Scan for the cell matching the given text and deliver its (X, Y) coordinate at center. 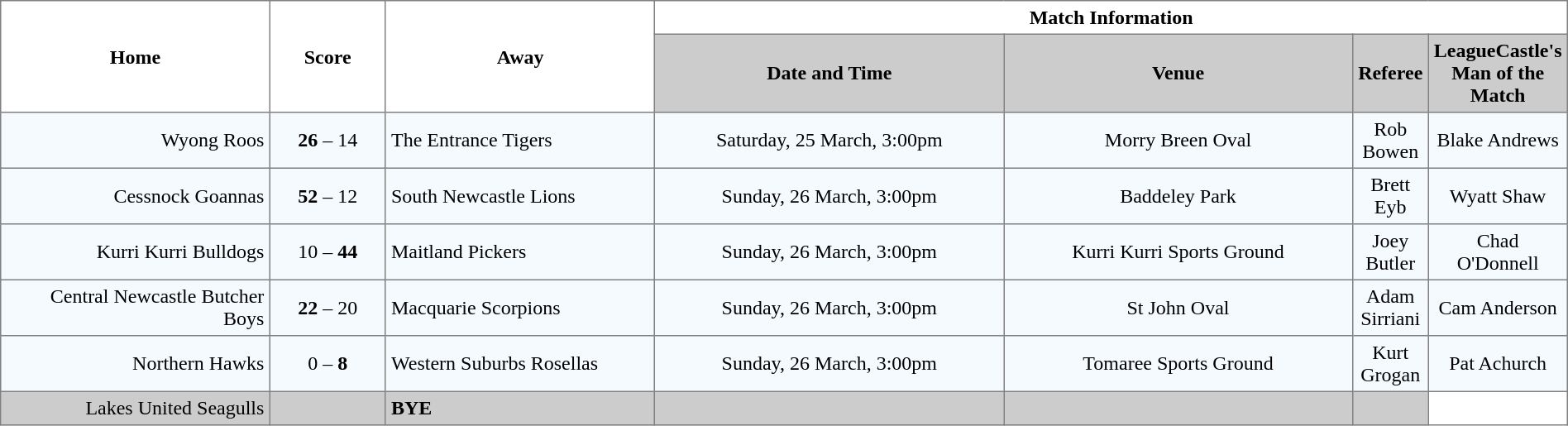
Score (327, 56)
South Newcastle Lions (520, 196)
Northern Hawks (136, 364)
Lakes United Seagulls (136, 408)
Venue (1178, 73)
Home (136, 56)
Central Newcastle Butcher Boys (136, 308)
10 – 44 (327, 252)
LeagueCastle's Man of the Match (1498, 73)
Cam Anderson (1498, 308)
Brett Eyb (1390, 196)
Kurri Kurri Bulldogs (136, 252)
Wyong Roos (136, 141)
Wyatt Shaw (1498, 196)
Match Information (1111, 17)
Macquarie Scorpions (520, 308)
26 – 14 (327, 141)
BYE (520, 408)
52 – 12 (327, 196)
Western Suburbs Rosellas (520, 364)
Date and Time (829, 73)
St John Oval (1178, 308)
0 – 8 (327, 364)
Adam Sirriani (1390, 308)
22 – 20 (327, 308)
Pat Achurch (1498, 364)
Maitland Pickers (520, 252)
Joey Butler (1390, 252)
Kurt Grogan (1390, 364)
Away (520, 56)
The Entrance Tigers (520, 141)
Morry Breen Oval (1178, 141)
Saturday, 25 March, 3:00pm (829, 141)
Tomaree Sports Ground (1178, 364)
Referee (1390, 73)
Kurri Kurri Sports Ground (1178, 252)
Cessnock Goannas (136, 196)
Baddeley Park (1178, 196)
Rob Bowen (1390, 141)
Blake Andrews (1498, 141)
Chad O'Donnell (1498, 252)
